Provide the (X, Y) coordinate of the cell's center where the given text is located.  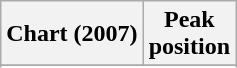
Chart (2007) (72, 34)
Peakposition (189, 34)
